Scan for the cell matching the given text and deliver its [x, y] coordinate at center. 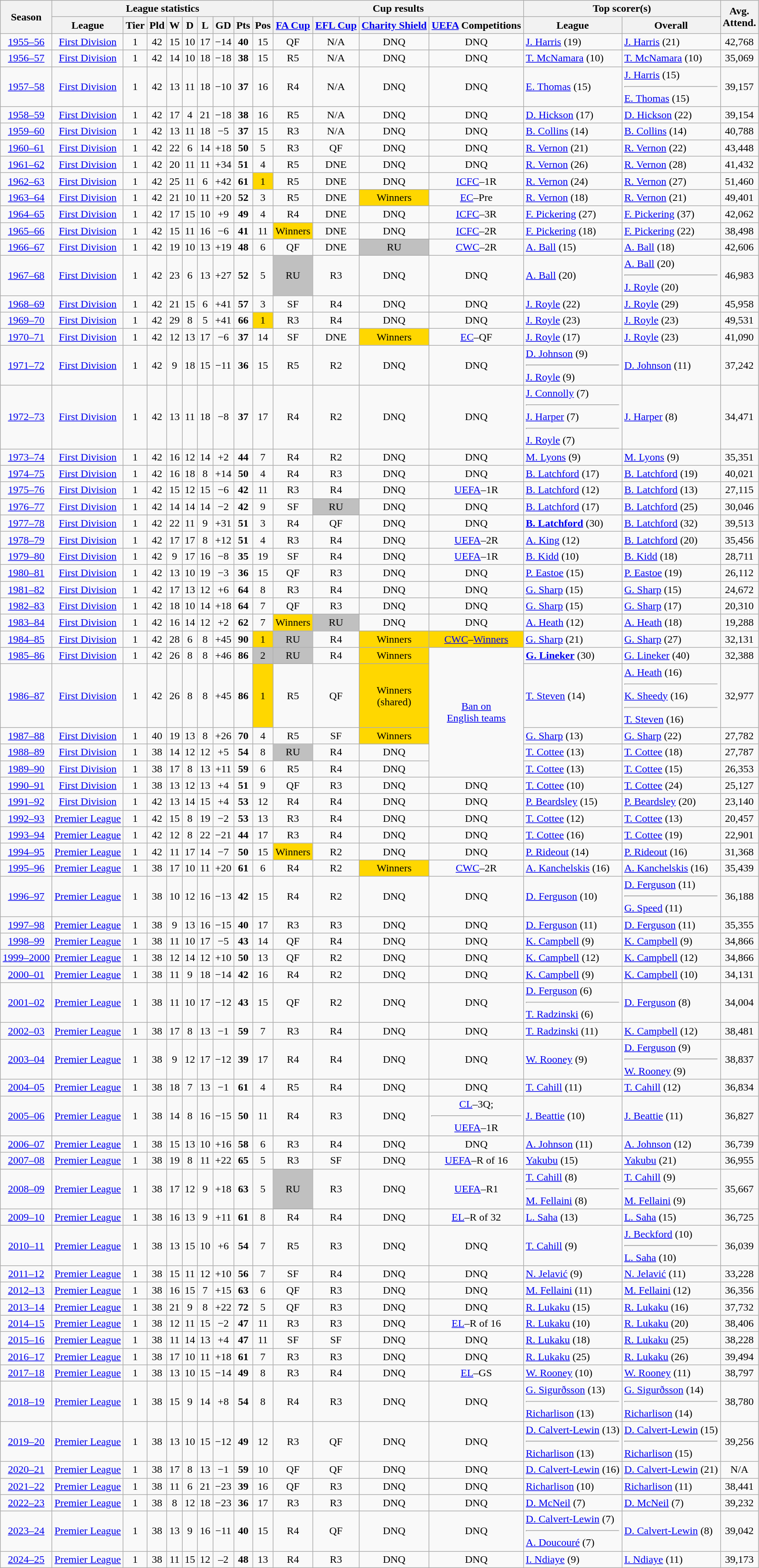
K. Campbell (10) [671, 974]
CWC–Winners [477, 639]
2023–24 [26, 1531]
38,797 [739, 1373]
A. Heath (16)K. Sheedy (16)T. Steven (16) [671, 696]
27,787 [739, 752]
1974–75 [26, 474]
2001–02 [26, 1003]
70 [244, 736]
39,232 [739, 1503]
ICFC–3R [477, 214]
A. Heath (18) [671, 623]
J. Beattie (10) [572, 1116]
A. Ball (15) [572, 247]
L [205, 25]
−7 [224, 851]
26,353 [739, 769]
2000–01 [26, 974]
D. Calvert-Lewin (8) [671, 1531]
B. Kidd (10) [572, 556]
GD [224, 25]
62 [244, 623]
2015–16 [26, 1340]
Winners(shared) [394, 696]
J. Royle (17) [572, 337]
1992–93 [26, 818]
R. Lukaku (10) [572, 1324]
+34 [224, 164]
R. Lukaku (15) [572, 1307]
F. Pickering (22) [671, 231]
W [175, 25]
35,439 [739, 868]
UEFA–2R [477, 540]
J. Royle (29) [671, 304]
32,388 [739, 656]
39,173 [739, 1559]
66 [244, 320]
A. Johnson (12) [671, 1144]
L. Saha (15) [671, 1217]
1970–71 [26, 337]
E. Thomas (15) [572, 87]
30,046 [739, 507]
36,834 [739, 1088]
1981–82 [26, 589]
T. Cottee (10) [572, 785]
R. Vernon (22) [671, 148]
20 [175, 164]
G. Lineker (40) [671, 656]
24,672 [739, 589]
2006–07 [26, 1144]
1976–77 [26, 507]
38,228 [739, 1340]
34,131 [739, 974]
1990–91 [26, 785]
D. Calvert-Lewin (15)Richarlison (15) [671, 1441]
CL–3Q; UEFA–1R [477, 1116]
D. Ferguson (6)T. Radzinski (6) [572, 1003]
R. Lukaku (18) [572, 1340]
2013–14 [26, 1307]
J. Harris (21) [671, 42]
25 [175, 181]
A. Ball (20)J. Royle (20) [671, 276]
35 [244, 556]
G. Sigurðsson (13)Richarlison (13) [572, 1401]
37,242 [739, 365]
EFL Cup [336, 25]
W. Rooney (11) [671, 1373]
19,288 [739, 623]
25,127 [739, 785]
32,131 [739, 639]
39,256 [739, 1441]
1986–87 [26, 696]
2009–10 [26, 1217]
A. King (12) [572, 540]
57 [244, 304]
D. Johnson (9)J. Royle (9) [572, 365]
D. Ferguson (9)W. Rooney (9) [671, 1059]
D. Calvert-Lewin (13)Richarlison (13) [572, 1441]
35,351 [739, 457]
B. Latchford (20) [671, 540]
1973–74 [26, 457]
1967–68 [26, 276]
G. Lineker (30) [572, 656]
Ban onEnglish teams [477, 712]
1988–89 [26, 752]
1991–92 [26, 802]
R. Lukaku (16) [671, 1307]
38,780 [739, 1401]
−10 [224, 87]
EC–QF [477, 337]
R. Vernon (26) [572, 164]
38,481 [739, 1031]
N. Jelavić (9) [572, 1274]
+31 [224, 523]
I. Ndiaye (9) [572, 1559]
2019–20 [26, 1441]
46,983 [739, 276]
2008–09 [26, 1189]
2014–15 [26, 1324]
D. Ferguson (8) [671, 1003]
20,310 [739, 606]
1980–81 [26, 573]
29 [175, 320]
P. Rideout (14) [572, 851]
Top scorer(s) [622, 9]
1997–98 [26, 925]
28,711 [739, 556]
R. Vernon (27) [671, 181]
EL–R of 32 [477, 1217]
1965–66 [26, 231]
2010–11 [26, 1245]
+46 [224, 656]
34,004 [739, 1003]
1982–83 [26, 606]
1987–88 [26, 736]
35,667 [739, 1189]
2003–04 [26, 1059]
38,837 [739, 1059]
36,188 [739, 896]
1959–60 [26, 131]
F. Pickering (18) [572, 231]
2016–17 [26, 1357]
1966–67 [26, 247]
–2 [224, 1559]
1985–86 [26, 656]
P. Beardsley (20) [671, 802]
T. Steven (14) [572, 696]
1964–65 [26, 214]
56 [244, 1274]
R. Vernon (28) [671, 164]
39,157 [739, 87]
G. Sigurðsson (14)Richarlison (14) [671, 1401]
34,471 [739, 417]
1983–84 [26, 623]
1994–95 [26, 851]
Richarlison (10) [572, 1486]
League statistics [163, 9]
UEFA–R1 [477, 1189]
40,788 [739, 131]
ICFC–2R [477, 231]
T. Cahill (8)M. Fellaini (8) [572, 1189]
1968–69 [26, 304]
T. Cottee (18) [671, 752]
Pos [263, 25]
+26 [224, 736]
T. Cahill (9)M. Fellaini (9) [671, 1189]
31,368 [739, 851]
D. Calvert-Lewin (7) A. Doucouré (7) [572, 1531]
−21 [224, 835]
1996–97 [26, 896]
41,432 [739, 164]
2017–18 [26, 1373]
EC–Pre [477, 197]
36,039 [739, 1245]
+15 [224, 1290]
+42 [224, 181]
B. Kidd (18) [671, 556]
27,115 [739, 490]
39,154 [739, 115]
2020–21 [26, 1470]
A. Ball (18) [671, 247]
2002–03 [26, 1031]
1975–76 [26, 490]
B. Latchford (25) [671, 507]
1998–99 [26, 941]
39,042 [739, 1531]
EL–R of 16 [477, 1324]
T. Cottee (15) [671, 769]
22,901 [739, 835]
D. Calvert-Lewin (21) [671, 1470]
1958–59 [26, 115]
Avg.Attend. [739, 17]
J. Beattie (11) [671, 1116]
1984–85 [26, 639]
2024–25 [26, 1559]
1993–94 [26, 835]
27,782 [739, 736]
+16 [224, 1144]
P. Eastoe (15) [572, 573]
2004–05 [26, 1088]
B. Latchford (12) [572, 490]
+19 [224, 247]
W. Rooney (10) [572, 1373]
T. Cottee (12) [572, 818]
P. Beardsley (15) [572, 802]
35,355 [739, 925]
R. Lukaku (20) [671, 1324]
1956–57 [26, 58]
38,498 [739, 231]
2 [263, 656]
G. Sharp (22) [671, 736]
−13 [224, 896]
G. Sharp (17) [671, 606]
D [190, 25]
39,494 [739, 1357]
D. Hickson (17) [572, 115]
1960–61 [26, 148]
ICFC–1R [477, 181]
T. Cottee (24) [671, 785]
1955–56 [26, 42]
1969–70 [26, 320]
1989–90 [26, 769]
1999–2000 [26, 958]
D. Ferguson (10) [572, 896]
1995–96 [26, 868]
42,768 [739, 42]
+14 [224, 474]
J. Royle (22) [572, 304]
39,513 [739, 523]
35,456 [739, 540]
T. Cahill (12) [671, 1088]
F. Pickering (27) [572, 214]
R. Vernon (18) [572, 197]
EL–GS [477, 1373]
41 [244, 231]
58 [244, 1144]
T. Radzinski (11) [572, 1031]
J. Beckford (10)L. Saha (10) [671, 1245]
Season [26, 17]
J. Harper (8) [671, 417]
26,112 [739, 573]
1971–72 [26, 365]
B. Latchford (13) [671, 490]
J. Harris (19) [572, 42]
45,958 [739, 304]
T. Cahill (9) [572, 1245]
UEFA Competitions [477, 25]
2012–13 [26, 1290]
2007–08 [26, 1161]
T. Cottee (19) [671, 835]
37,732 [739, 1307]
+8 [224, 1401]
1972–73 [26, 417]
L. Saha (13) [572, 1217]
36,725 [739, 1217]
T. Cahill (11) [572, 1088]
20,457 [739, 818]
1979–80 [26, 556]
G. Sharp (13) [572, 736]
1977–78 [26, 523]
36,356 [739, 1290]
51,460 [739, 181]
M. Fellaini (12) [671, 1290]
23,140 [739, 802]
28 [175, 639]
FA Cup [293, 25]
R. Vernon (24) [572, 181]
65 [244, 1161]
1962–63 [26, 181]
T. Cottee (16) [572, 835]
A. Ball (20) [572, 276]
+5 [224, 752]
F. Pickering (37) [671, 214]
W. Rooney (9) [572, 1059]
D. Hickson (22) [671, 115]
2021–22 [26, 1486]
33,228 [739, 1274]
Tier [135, 25]
Pld [157, 25]
G. Sharp (27) [671, 639]
+27 [224, 276]
Charity Shield [394, 25]
72 [244, 1307]
P. Rideout (16) [671, 851]
Richarlison (11) [671, 1486]
Yakubu (15) [572, 1161]
A. Johnson (11) [572, 1144]
−3 [224, 573]
D. Ferguson (11)G. Speed (11) [671, 896]
2022–23 [26, 1503]
43,448 [739, 148]
2011–12 [26, 1274]
49,531 [739, 320]
42,062 [739, 214]
B. Latchford (30) [572, 523]
B. Latchford (32) [671, 523]
Pts [244, 25]
38,406 [739, 1324]
2018–19 [26, 1401]
32,977 [739, 696]
UEFA–R of 16 [477, 1161]
49,401 [739, 197]
I. Ndiaye (11) [671, 1559]
D. Johnson (11) [671, 365]
+9 [224, 214]
J. Harris (15)E. Thomas (15) [671, 87]
D. Calvert-Lewin (16) [572, 1470]
1961–62 [26, 164]
J. Connolly (7)J. Harper (7)J. Royle (7) [572, 417]
42,606 [739, 247]
36,955 [739, 1161]
P. Eastoe (19) [671, 573]
36,827 [739, 1116]
1963–64 [26, 197]
R. Lukaku (26) [671, 1357]
36,739 [739, 1144]
Cup results [398, 9]
Overall [671, 25]
A. Heath (12) [572, 623]
G. Sharp (21) [572, 639]
38,441 [739, 1486]
B. Latchford (19) [671, 474]
90 [244, 639]
N. Jelavić (11) [671, 1274]
23 [175, 276]
41,090 [739, 337]
1978–79 [26, 540]
40,021 [739, 474]
2005–06 [26, 1116]
35,069 [739, 58]
M. Fellaini (11) [572, 1290]
+12 [224, 540]
Yakubu (21) [671, 1161]
1957–58 [26, 87]
